Provide the (x, y) coordinate of the cell's center where the given text is located.  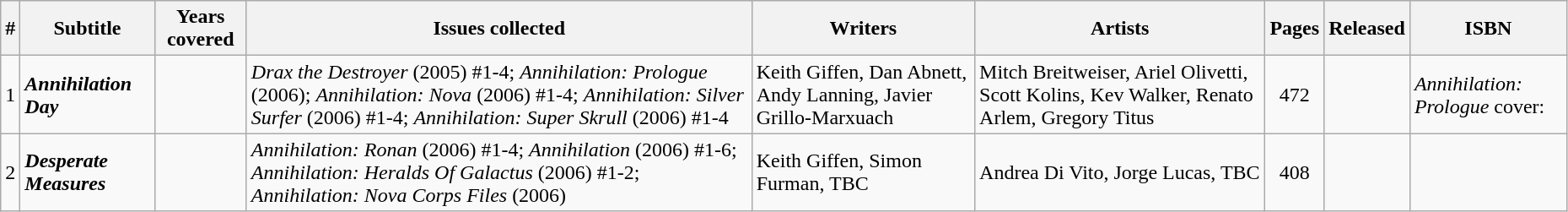
1 (10, 95)
472 (1295, 95)
Annihilation: Prologue cover: (1488, 95)
Subtitle (88, 29)
Annihilation: Ronan (2006) #1-4; Annihilation (2006) #1-6; Annihilation: Heralds Of Galactus (2006) #1-2; Annihilation: Nova Corps Files (2006) (499, 172)
ISBN (1488, 29)
Pages (1295, 29)
Keith Giffen, Dan Abnett, Andy Lanning, Javier Grillo-Marxuach (863, 95)
Keith Giffen, Simon Furman, TBC (863, 172)
Released (1367, 29)
Writers (863, 29)
Andrea Di Vito, Jorge Lucas, TBC (1120, 172)
Issues collected (499, 29)
2 (10, 172)
Desperate Measures (88, 172)
Years covered (201, 29)
Annihilation Day (88, 95)
Mitch Breitweiser, Ariel Olivetti, Scott Kolins, Kev Walker, Renato Arlem, Gregory Titus (1120, 95)
408 (1295, 172)
Artists (1120, 29)
# (10, 29)
